Capture the cell that displays the provided text and extract its (X, Y) central coordinate. 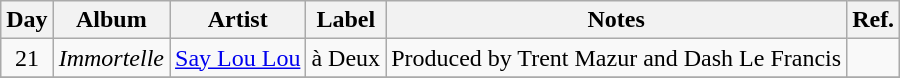
Notes (616, 20)
Produced by Trent Mazur and Dash Le Francis (616, 58)
Immortelle (111, 58)
Album (111, 20)
Ref. (874, 20)
21 (27, 58)
à Deux (346, 58)
Day (27, 20)
Say Lou Lou (238, 58)
Label (346, 20)
Artist (238, 20)
